Locate the cell with the specified text and output its [x, y] center coordinate. 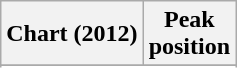
Peak position [189, 34]
Chart (2012) [72, 34]
